Detect which cell encompasses the target text, then output its (X, Y) center coordinate. 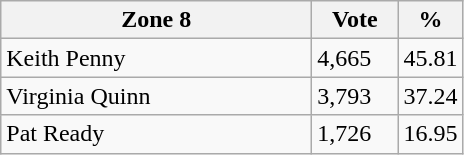
37.24 (430, 96)
4,665 (355, 58)
Zone 8 (156, 20)
3,793 (355, 96)
45.81 (430, 58)
% (430, 20)
Vote (355, 20)
Virginia Quinn (156, 96)
Pat Ready (156, 134)
1,726 (355, 134)
16.95 (430, 134)
Keith Penny (156, 58)
